Return the (X, Y) coordinate for the center point of the cell that contains the specified text.  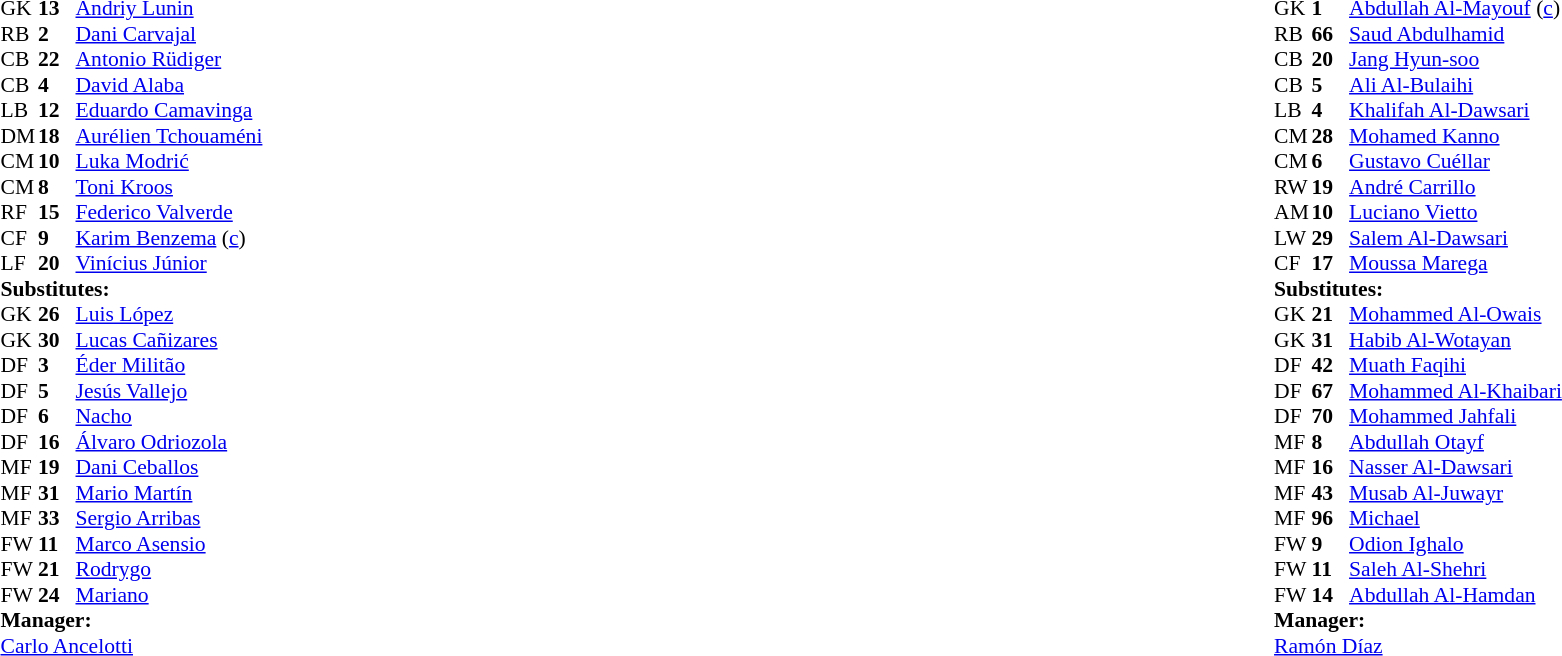
Mohammed Al-Khaibari (1456, 391)
RW (1293, 187)
22 (57, 59)
Luis López (170, 315)
Vinícius Júnior (170, 263)
Aurélien Tchouaméni (170, 136)
Luciano Vietto (1456, 213)
Antonio Rüdiger (170, 59)
Eduardo Camavinga (170, 111)
14 (1331, 595)
Saud Abdulhamid (1456, 34)
66 (1331, 34)
Muath Faqihi (1456, 365)
RF (19, 213)
Abdullah Otayf (1456, 442)
67 (1331, 391)
Jesús Vallejo (170, 391)
Saleh Al-Shehri (1456, 569)
43 (1331, 493)
Khalifah Al-Dawsari (1456, 111)
Rodrygo (170, 569)
Habib Al-Wotayan (1456, 340)
24 (57, 595)
28 (1331, 136)
Luka Modrić (170, 161)
Jang Hyun-soo (1456, 59)
Musab Al-Juwayr (1456, 493)
15 (57, 213)
30 (57, 340)
Sergio Arribas (170, 519)
AM (1293, 213)
DM (19, 136)
42 (1331, 365)
Éder Militão (170, 365)
26 (57, 315)
Ali Al-Bulaihi (1456, 85)
Federico Valverde (170, 213)
Dani Carvajal (170, 34)
Gustavo Cuéllar (1456, 161)
Mohammed Jahfali (1456, 417)
29 (1331, 238)
Mohammed Al-Owais (1456, 315)
2 (57, 34)
Marco Asensio (170, 544)
33 (57, 519)
LF (19, 263)
Michael (1456, 519)
3 (57, 365)
David Alaba (170, 85)
18 (57, 136)
17 (1331, 263)
Salem Al-Dawsari (1456, 238)
Álvaro Odriozola (170, 442)
Abdullah Al-Hamdan (1456, 595)
Toni Kroos (170, 187)
Nasser Al-Dawsari (1456, 467)
Dani Ceballos (170, 467)
Nacho (170, 417)
Mariano (170, 595)
LW (1293, 238)
Mario Martín (170, 493)
Moussa Marega (1456, 263)
96 (1331, 519)
André Carrillo (1456, 187)
Mohamed Kanno (1456, 136)
Karim Benzema (c) (170, 238)
70 (1331, 417)
Odion Ighalo (1456, 544)
12 (57, 111)
Lucas Cañizares (170, 340)
